From the cell containing the given text, extract its center point as [x, y] coordinate. 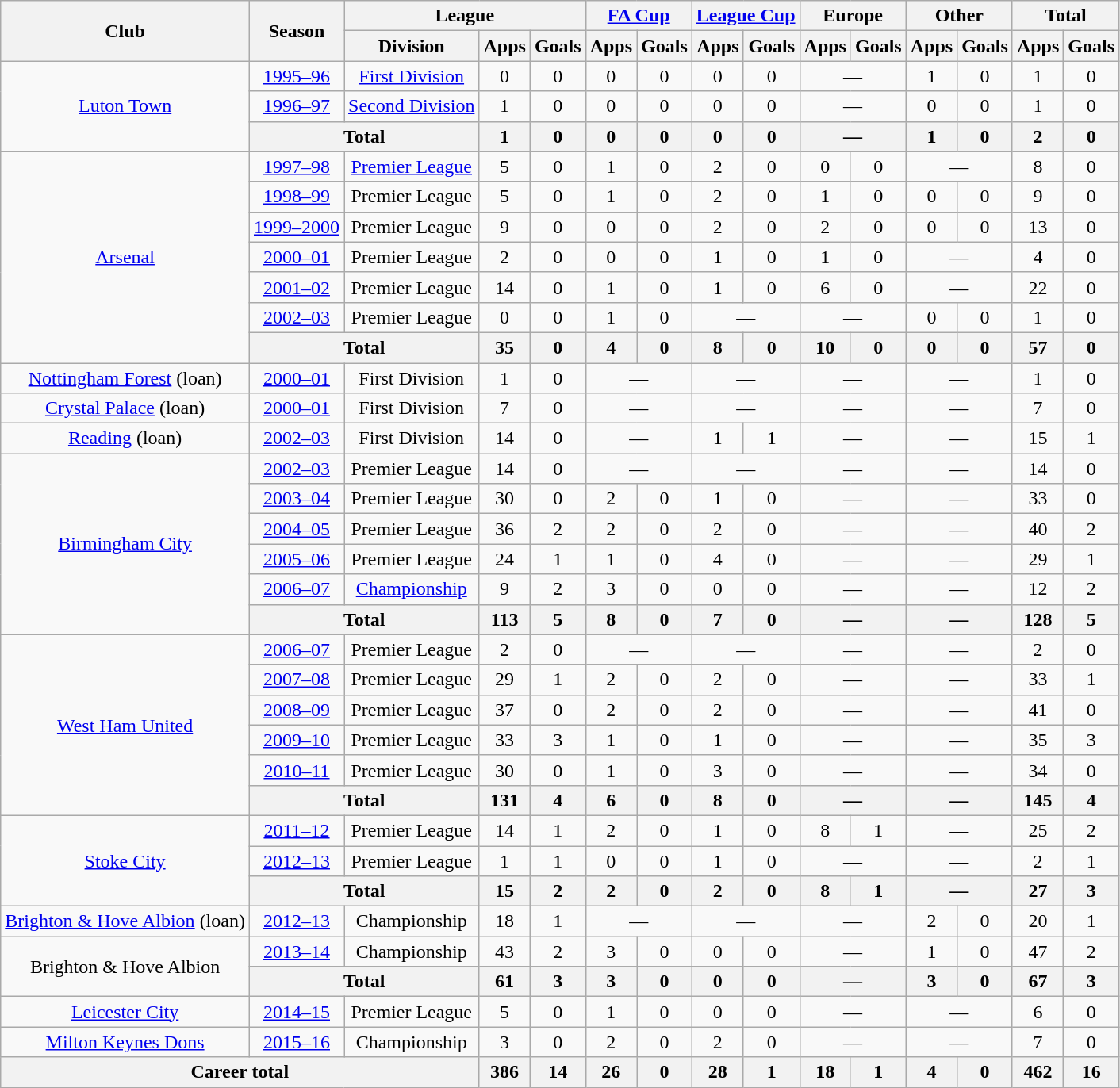
Reading (loan) [125, 439]
2001–02 [297, 287]
61 [504, 982]
47 [1038, 952]
386 [504, 1072]
Brighton & Hove Albion (loan) [125, 921]
2007–08 [297, 680]
Nottingham Forest (loan) [125, 378]
25 [1038, 830]
2014–15 [297, 1012]
131 [504, 800]
Other [959, 16]
145 [1038, 800]
1999–2000 [297, 227]
2003–04 [297, 499]
28 [717, 1072]
2015–16 [297, 1042]
Leicester City [125, 1012]
Arsenal [125, 257]
FA Cup [639, 16]
2011–12 [297, 830]
Stoke City [125, 860]
League [465, 16]
Birmingham City [125, 544]
67 [1038, 982]
Season [297, 31]
West Ham United [125, 725]
36 [504, 529]
Brighton & Hove Albion [125, 967]
113 [504, 619]
1996–97 [297, 106]
10 [825, 347]
Crystal Palace (loan) [125, 408]
League Cup [746, 16]
12 [1038, 589]
37 [504, 710]
57 [1038, 347]
16 [1091, 1072]
2010–11 [297, 770]
2009–10 [297, 740]
43 [504, 952]
128 [1038, 619]
24 [504, 559]
2013–14 [297, 952]
Division [412, 46]
Luton Town [125, 106]
27 [1038, 891]
1998–99 [297, 197]
1995–96 [297, 76]
34 [1038, 770]
2005–06 [297, 559]
20 [1038, 921]
Career total [240, 1072]
2008–09 [297, 710]
2004–05 [297, 529]
26 [611, 1072]
13 [1038, 227]
41 [1038, 710]
40 [1038, 529]
1997–98 [297, 167]
462 [1038, 1072]
22 [1038, 287]
Club [125, 31]
Europe [853, 16]
Milton Keynes Dons [125, 1042]
Second Division [412, 106]
